For the text-containing cell, return its midpoint in [X, Y] coordinate format. 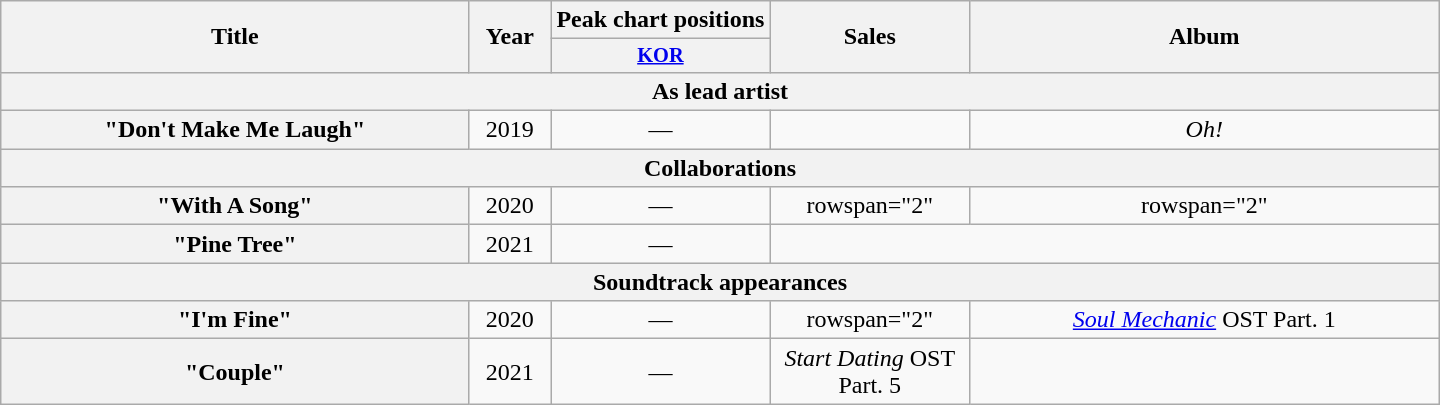
Oh! [1204, 130]
"Couple" [235, 372]
Title [235, 37]
2019 [510, 130]
Soundtrack appearances [720, 282]
Soul Mechanic OST Part. 1 [1204, 320]
As lead artist [720, 91]
Sales [870, 37]
Start Dating OST Part. 5 [870, 372]
"With A Song" [235, 206]
"Don't Make Me Laugh" [235, 130]
Collaborations [720, 168]
"Pine Tree" [235, 244]
"I'm Fine" [235, 320]
Album [1204, 37]
Year [510, 37]
KOR [661, 56]
Peak chart positions [661, 20]
